Determine the (x, y) coordinate at the center of the cell enclosing the given text.  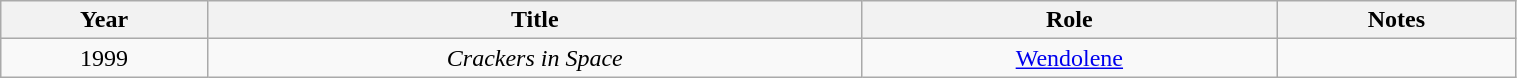
Notes (1396, 20)
Title (534, 20)
1999 (104, 58)
Year (104, 20)
Crackers in Space (534, 58)
Wendolene (1070, 58)
Role (1070, 20)
